Return the (X, Y) coordinate for the center point of the cell that contains the specified text.  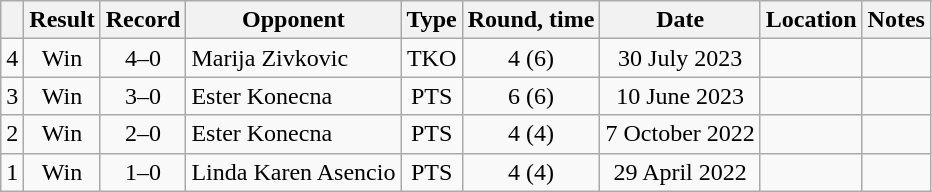
Round, time (531, 20)
2–0 (143, 134)
3 (12, 96)
Opponent (294, 20)
Result (62, 20)
1–0 (143, 172)
10 June 2023 (680, 96)
Record (143, 20)
4 (12, 58)
2 (12, 134)
1 (12, 172)
3–0 (143, 96)
29 April 2022 (680, 172)
4 (6) (531, 58)
4–0 (143, 58)
6 (6) (531, 96)
Marija Zivkovic (294, 58)
Linda Karen Asencio (294, 172)
Date (680, 20)
Location (811, 20)
7 October 2022 (680, 134)
Type (432, 20)
Notes (896, 20)
30 July 2023 (680, 58)
TKO (432, 58)
